Locate the cell with the specified text and output its [x, y] center coordinate. 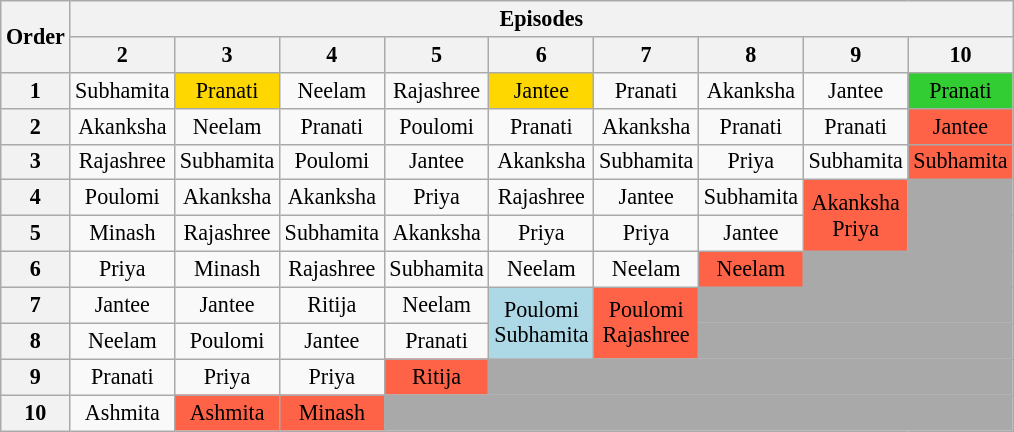
Order [36, 36]
AkankshaPriya [856, 216]
PoulomiRajashree [646, 323]
1 [36, 90]
Episodes [542, 18]
PoulomiSubhamita [542, 323]
